Return [X, Y] of the center of cell containing provided text 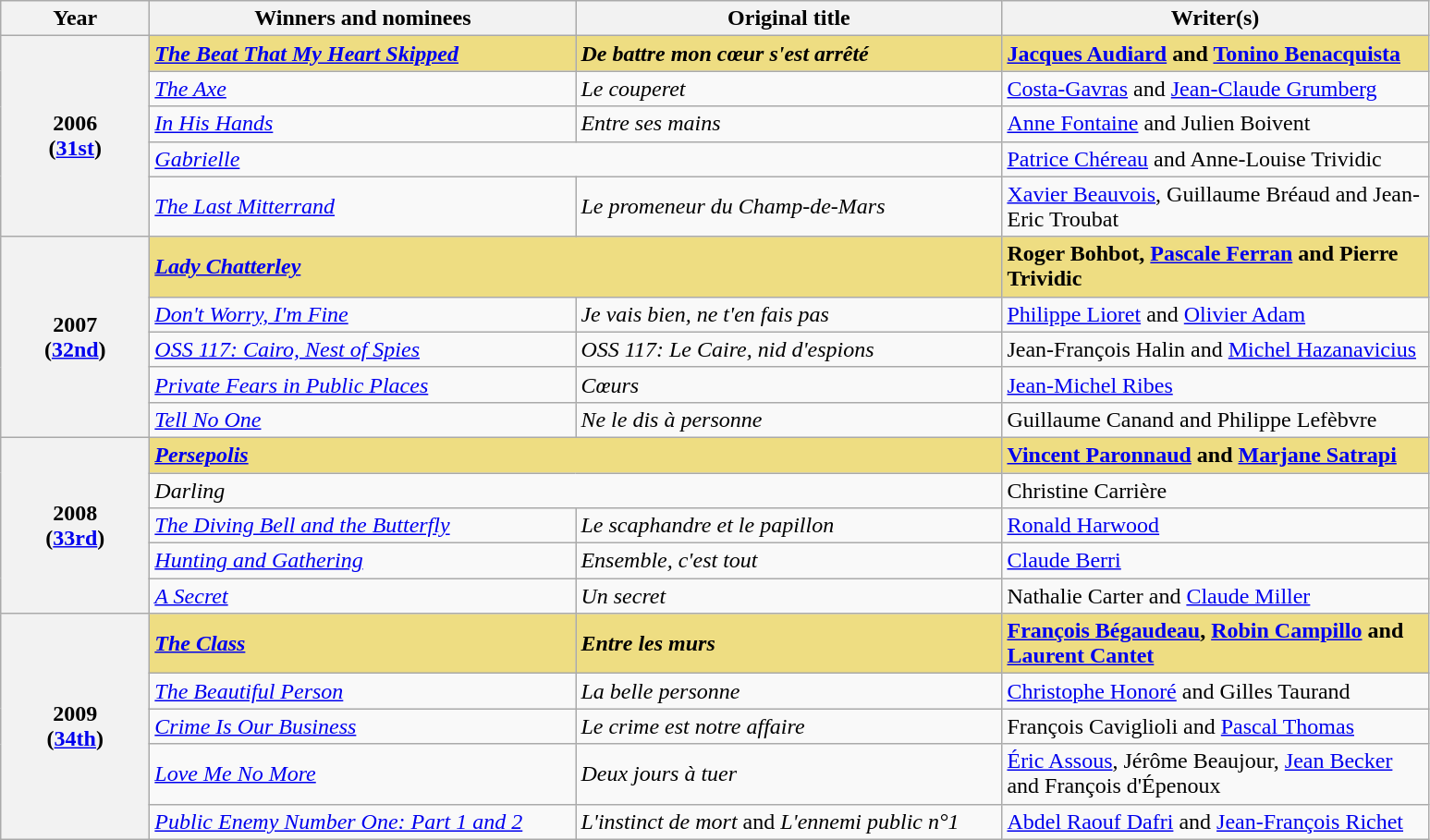
Le couperet [789, 89]
Vincent Paronnaud and Marjane Satrapi [1215, 455]
Jean-François Halin and Michel Hazanavicius [1215, 349]
Private Fears in Public Places [362, 384]
Cœurs [789, 384]
The Diving Bell and the Butterfly [362, 526]
La belle personne [789, 691]
The Last Mitterrand [362, 207]
OSS 117: Cairo, Nest of Spies [362, 349]
Éric Assous, Jérôme Beaujour, Jean Becker and François d'Épenoux [1215, 774]
Crime Is Our Business [362, 726]
Year [76, 18]
The Beat That My Heart Skipped [362, 54]
The Axe [362, 89]
A Secret [362, 596]
Un secret [789, 596]
OSS 117: Le Caire, nid d'espions [789, 349]
Winners and nominees [362, 18]
2008(33rd) [76, 525]
Le scaphandre et le papillon [789, 526]
Darling [576, 491]
Xavier Beauvois, Guillaume Bréaud and Jean-Eric Troubat [1215, 207]
Philippe Lioret and Olivier Adam [1215, 314]
Guillaume Canand and Philippe Lefèbvre [1215, 420]
Persepolis [576, 455]
L'instinct de mort and L'ennemi public n°1 [789, 822]
Nathalie Carter and Claude Miller [1215, 596]
Ensemble, c'est tout [789, 561]
2007(32nd) [76, 336]
Le crime est notre affaire [789, 726]
Costa-Gavras and Jean-Claude Grumberg [1215, 89]
Don't Worry, I'm Fine [362, 314]
Patrice Chéreau and Anne-Louise Trividic [1215, 159]
François Bégaudeau, Robin Campillo and Laurent Cantet [1215, 643]
Public Enemy Number One: Part 1 and 2 [362, 822]
Abdel Raouf Dafri and Jean-François Richet [1215, 822]
Roger Bohbot, Pascale Ferran and Pierre Trividic [1215, 266]
2009(34th) [76, 726]
Je vais bien, ne t'en fais pas [789, 314]
Gabrielle [576, 159]
Le promeneur du Champ-de-Mars [789, 207]
De battre mon cœur s'est arrêté [789, 54]
Jean-Michel Ribes [1215, 384]
Deux jours à tuer [789, 774]
Love Me No More [362, 774]
In His Hands [362, 124]
François Caviglioli and Pascal Thomas [1215, 726]
The Beautiful Person [362, 691]
2006(31st) [76, 137]
Ronald Harwood [1215, 526]
The Class [362, 643]
Lady Chatterley [576, 266]
Writer(s) [1215, 18]
Original title [789, 18]
Entre les murs [789, 643]
Claude Berri [1215, 561]
Anne Fontaine and Julien Boivent [1215, 124]
Hunting and Gathering [362, 561]
Jacques Audiard and Tonino Benacquista [1215, 54]
Christophe Honoré and Gilles Taurand [1215, 691]
Tell No One [362, 420]
Christine Carrière [1215, 491]
Entre ses mains [789, 124]
Ne le dis à personne [789, 420]
